Detect which cell encompasses the target text, then output its [X, Y] center coordinate. 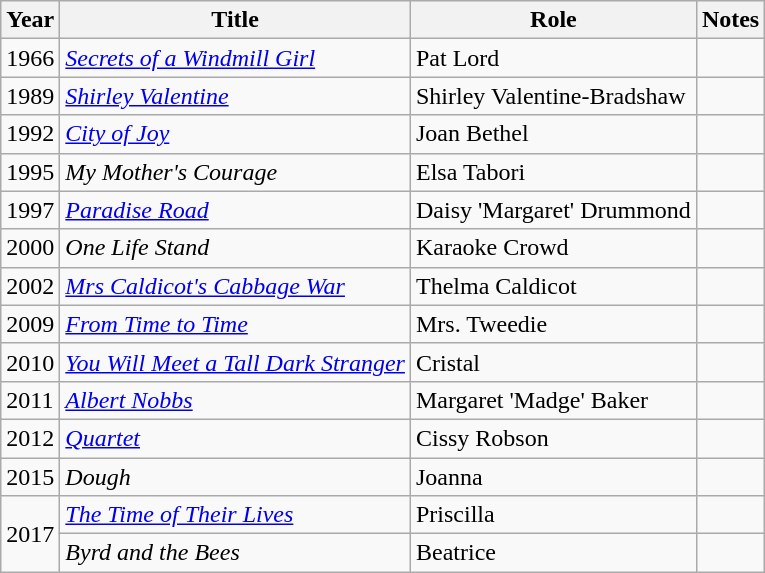
Karaoke Crowd [553, 248]
Shirley Valentine-Bradshaw [553, 96]
Daisy 'Margaret' Drummond [553, 210]
1966 [30, 58]
2017 [30, 534]
Elsa Tabori [553, 172]
Mrs. Tweedie [553, 324]
You Will Meet a Tall Dark Stranger [236, 362]
1989 [30, 96]
2002 [30, 286]
Margaret 'Madge' Baker [553, 400]
Quartet [236, 438]
1992 [30, 134]
2011 [30, 400]
Thelma Caldicot [553, 286]
2010 [30, 362]
Joan Bethel [553, 134]
Dough [236, 477]
2000 [30, 248]
1997 [30, 210]
Paradise Road [236, 210]
Shirley Valentine [236, 96]
2012 [30, 438]
Cristal [553, 362]
Year [30, 20]
Beatrice [553, 553]
My Mother's Courage [236, 172]
City of Joy [236, 134]
Priscilla [553, 515]
Mrs Caldicot's Cabbage War [236, 286]
Secrets of a Windmill Girl [236, 58]
The Time of Their Lives [236, 515]
2015 [30, 477]
Role [553, 20]
Byrd and the Bees [236, 553]
Pat Lord [553, 58]
2009 [30, 324]
One Life Stand [236, 248]
From Time to Time [236, 324]
Cissy Robson [553, 438]
Notes [730, 20]
Albert Nobbs [236, 400]
Title [236, 20]
Joanna [553, 477]
1995 [30, 172]
